Capture the cell that displays the provided text and extract its (x, y) central coordinate. 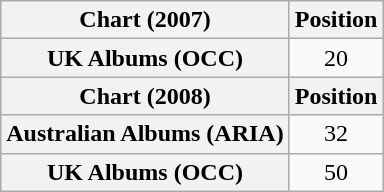
50 (336, 172)
20 (336, 58)
Australian Albums (ARIA) (145, 134)
Chart (2007) (145, 20)
32 (336, 134)
Chart (2008) (145, 96)
